Output the (X, Y) coordinate of the center of the cell containing the given text.  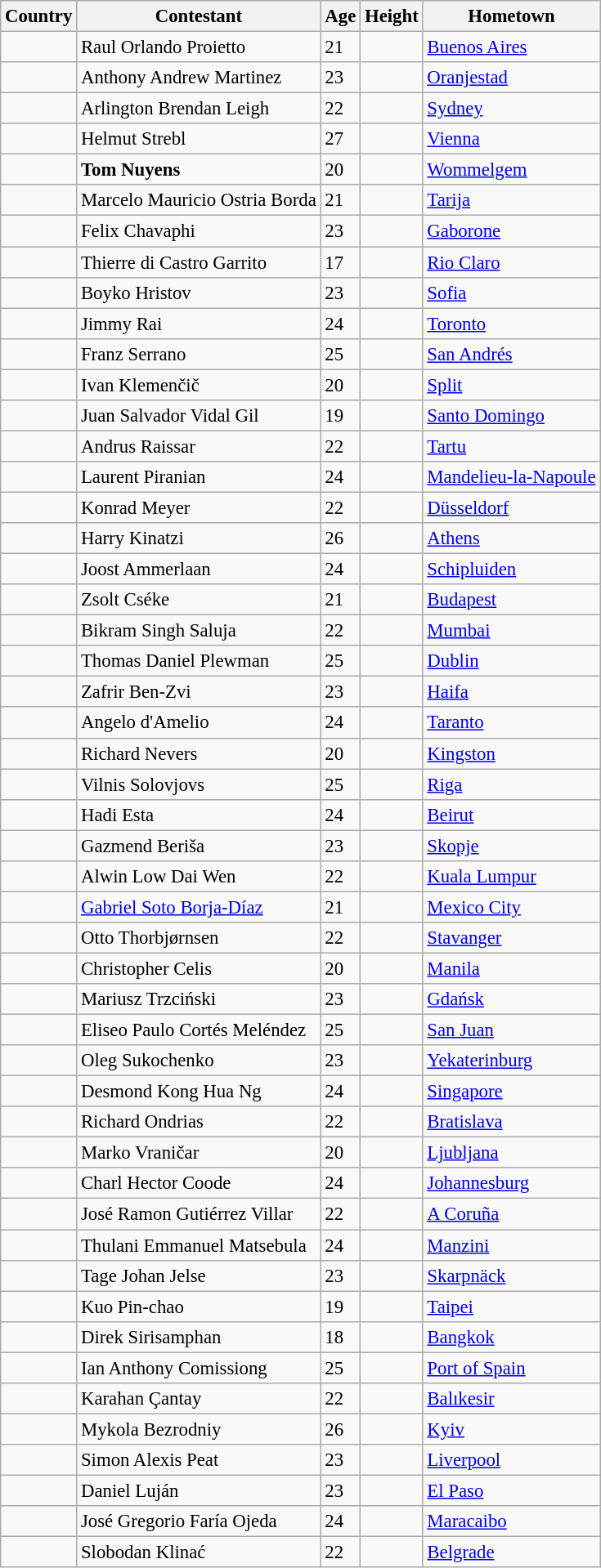
Gazmend Beriša (199, 846)
Arlington Brendan Leigh (199, 109)
Franz Serrano (199, 354)
San Juan (512, 1030)
Liverpool (512, 1460)
Athens (512, 538)
Angelo d'Amelio (199, 723)
Charl Hector Coode (199, 1184)
Harry Kinatzi (199, 538)
Hometown (512, 16)
Simon Alexis Peat (199, 1460)
Taranto (512, 723)
Alwin Low Dai Wen (199, 877)
Bratislava (512, 1122)
Mumbai (512, 631)
Richard Ondrias (199, 1122)
Stavanger (512, 938)
Johannesburg (512, 1184)
Boyko Hristov (199, 293)
Jimmy Rai (199, 324)
Kyiv (512, 1429)
San Andrés (512, 354)
Toronto (512, 324)
Split (512, 385)
Yekaterinburg (512, 1061)
Port of Spain (512, 1368)
Desmond Kong Hua Ng (199, 1092)
Mandelieu-la-Napoule (512, 477)
Belgrade (512, 1552)
Skarpnäck (512, 1275)
Singapore (512, 1092)
Manila (512, 968)
Anthony Andrew Martinez (199, 78)
Dublin (512, 661)
El Paso (512, 1490)
Thulani Emmanuel Matsebula (199, 1245)
Country (39, 16)
Düsseldorf (512, 507)
Tarija (512, 200)
Direk Sirisamphan (199, 1337)
Zsolt Cséke (199, 600)
Mykola Bezrodniy (199, 1429)
18 (340, 1337)
José Ramon Gutiérrez Villar (199, 1214)
Santo Domingo (512, 416)
Oleg Sukochenko (199, 1061)
Bangkok (512, 1337)
Kuo Pin-chao (199, 1307)
27 (340, 139)
Gabriel Soto Borja-Díaz (199, 907)
Skopje (512, 846)
Thierre di Castro Garrito (199, 262)
Andrus Raissar (199, 446)
Laurent Piranian (199, 477)
Age (340, 16)
Kuala Lumpur (512, 877)
Marko Vraničar (199, 1153)
Felix Chavaphi (199, 231)
José Gregorio Faría Ojeda (199, 1521)
Karahan Çantay (199, 1399)
Helmut Strebl (199, 139)
Joost Ammerlaan (199, 570)
Otto Thorbjørnsen (199, 938)
Eliseo Paulo Cortés Meléndez (199, 1030)
Konrad Meyer (199, 507)
Budapest (512, 600)
Hadi Esta (199, 815)
Daniel Luján (199, 1490)
Manzini (512, 1245)
Mexico City (512, 907)
Vienna (512, 139)
Rio Claro (512, 262)
Ian Anthony Comissiong (199, 1368)
Balıkesir (512, 1399)
Vilnis Solovjovs (199, 784)
Tage Johan Jelse (199, 1275)
Kingston (512, 753)
Sydney (512, 109)
Marcelo Mauricio Ostria Borda (199, 200)
Maracaibo (512, 1521)
Schipluiden (512, 570)
Taipei (512, 1307)
Contestant (199, 16)
17 (340, 262)
Gdańsk (512, 999)
Zafrir Ben-Zvi (199, 692)
Sofia (512, 293)
Height (392, 16)
Riga (512, 784)
Juan Salvador Vidal Gil (199, 416)
Bikram Singh Saluja (199, 631)
Beirut (512, 815)
Tom Nuyens (199, 170)
Tartu (512, 446)
Ljubljana (512, 1153)
Mariusz Trzciński (199, 999)
Ivan Klemenčič (199, 385)
Buenos Aires (512, 47)
Haifa (512, 692)
Richard Nevers (199, 753)
Oranjestad (512, 78)
Slobodan Klinać (199, 1552)
Gaborone (512, 231)
Christopher Celis (199, 968)
A Coruña (512, 1214)
Thomas Daniel Plewman (199, 661)
Raul Orlando Proietto (199, 47)
Wommelgem (512, 170)
